Extract the (x, y) coordinate from the center of the cell holding the provided text.  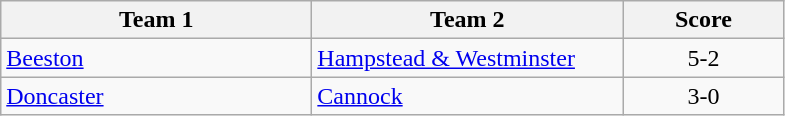
Score (704, 20)
Team 2 (468, 20)
Cannock (468, 96)
Beeston (156, 58)
Hampstead & Westminster (468, 58)
Doncaster (156, 96)
5-2 (704, 58)
3-0 (704, 96)
Team 1 (156, 20)
